Return the [x, y] coordinate for the center point of the cell that contains the specified text.  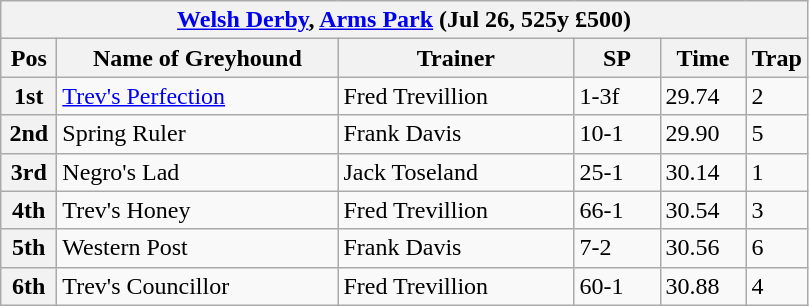
Negro's Lad [198, 172]
Trev's Councillor [198, 286]
2nd [29, 134]
Welsh Derby, Arms Park (Jul 26, 525y £500) [404, 20]
6 [776, 248]
30.14 [703, 172]
Time [703, 58]
1-3f [617, 96]
2 [776, 96]
5 [776, 134]
1st [29, 96]
7-2 [617, 248]
Western Post [198, 248]
29.90 [703, 134]
66-1 [617, 210]
4th [29, 210]
25-1 [617, 172]
Trainer [456, 58]
5th [29, 248]
30.88 [703, 286]
Jack Toseland [456, 172]
4 [776, 286]
Trev's Honey [198, 210]
SP [617, 58]
Pos [29, 58]
Trap [776, 58]
Name of Greyhound [198, 58]
60-1 [617, 286]
3rd [29, 172]
30.54 [703, 210]
Spring Ruler [198, 134]
Trev's Perfection [198, 96]
10-1 [617, 134]
30.56 [703, 248]
29.74 [703, 96]
1 [776, 172]
3 [776, 210]
6th [29, 286]
